Pinpoint the cell where the given text exists, returning its [X, Y] midpoint coordinate. 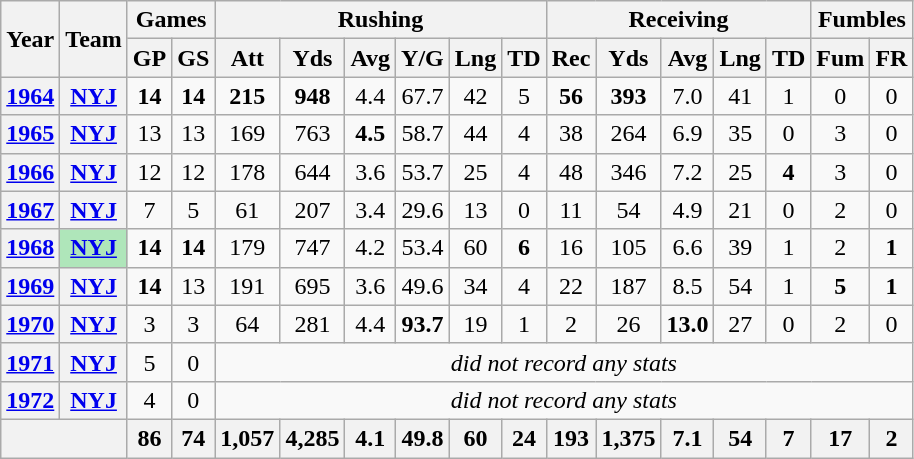
264 [628, 134]
6.9 [688, 134]
74 [194, 438]
67.7 [423, 96]
Games [170, 20]
1967 [30, 210]
1969 [30, 286]
GP [149, 58]
7.2 [688, 172]
61 [248, 210]
38 [571, 134]
4.9 [688, 210]
3.4 [370, 210]
Y/G [423, 58]
42 [475, 96]
169 [248, 134]
22 [571, 286]
49.6 [423, 286]
1966 [30, 172]
1964 [30, 96]
17 [840, 438]
8.5 [688, 286]
1,375 [628, 438]
948 [312, 96]
Year [30, 39]
4,285 [312, 438]
Rec [571, 58]
49.8 [423, 438]
178 [248, 172]
Att [248, 58]
4.1 [370, 438]
346 [628, 172]
26 [628, 324]
393 [628, 96]
34 [475, 286]
7.1 [688, 438]
Fumbles [862, 20]
1971 [30, 362]
191 [248, 286]
215 [248, 96]
35 [740, 134]
763 [312, 134]
21 [740, 210]
281 [312, 324]
53.4 [423, 248]
53.7 [423, 172]
64 [248, 324]
6.6 [688, 248]
29.6 [423, 210]
6 [524, 248]
41 [740, 96]
FR [892, 58]
1972 [30, 400]
86 [149, 438]
19 [475, 324]
4.5 [370, 134]
GS [194, 58]
179 [248, 248]
11 [571, 210]
24 [524, 438]
1970 [30, 324]
Fum [840, 58]
105 [628, 248]
747 [312, 248]
27 [740, 324]
4.2 [370, 248]
187 [628, 286]
1968 [30, 248]
48 [571, 172]
Team [94, 39]
16 [571, 248]
695 [312, 286]
1,057 [248, 438]
56 [571, 96]
Rushing [380, 20]
39 [740, 248]
93.7 [423, 324]
207 [312, 210]
644 [312, 172]
44 [475, 134]
7.0 [688, 96]
58.7 [423, 134]
Receiving [678, 20]
13.0 [688, 324]
1965 [30, 134]
193 [571, 438]
